Identify which cell holds the provided text, then report its [x, y] central coordinate. 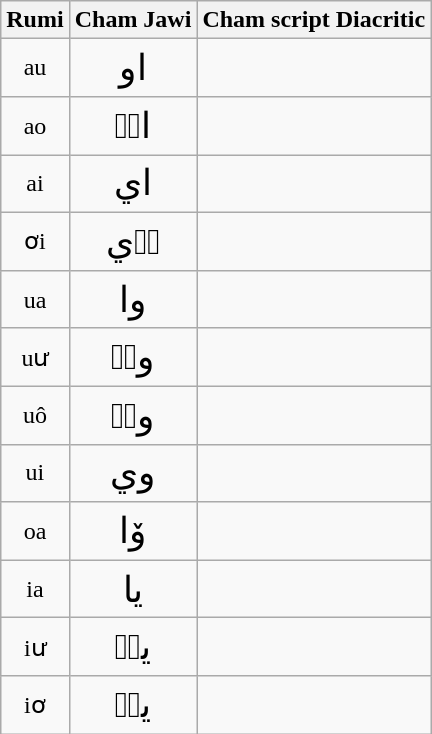
uư [35, 357]
Rumi [35, 20]
ia [35, 589]
اي [133, 184]
وي [133, 473]
ơi [35, 241]
au [35, 68]
وٚا [133, 531]
iư [35, 647]
ao [35, 126]
ووٛ [133, 415]
يا [133, 589]
او [133, 68]
ua [35, 299]
ui [35, 473]
Cham script Diacritic [314, 20]
اٛي [133, 241]
وا [133, 299]
اوٛ [133, 126]
ياٛ [133, 705]
oa [35, 531]
ai [35, 184]
iơ [35, 705]
uô [35, 415]
ياۛ [133, 647]
Cham Jawi [133, 20]
واۛ [133, 357]
